From the cell containing the given text, extract its center point as [X, Y] coordinate. 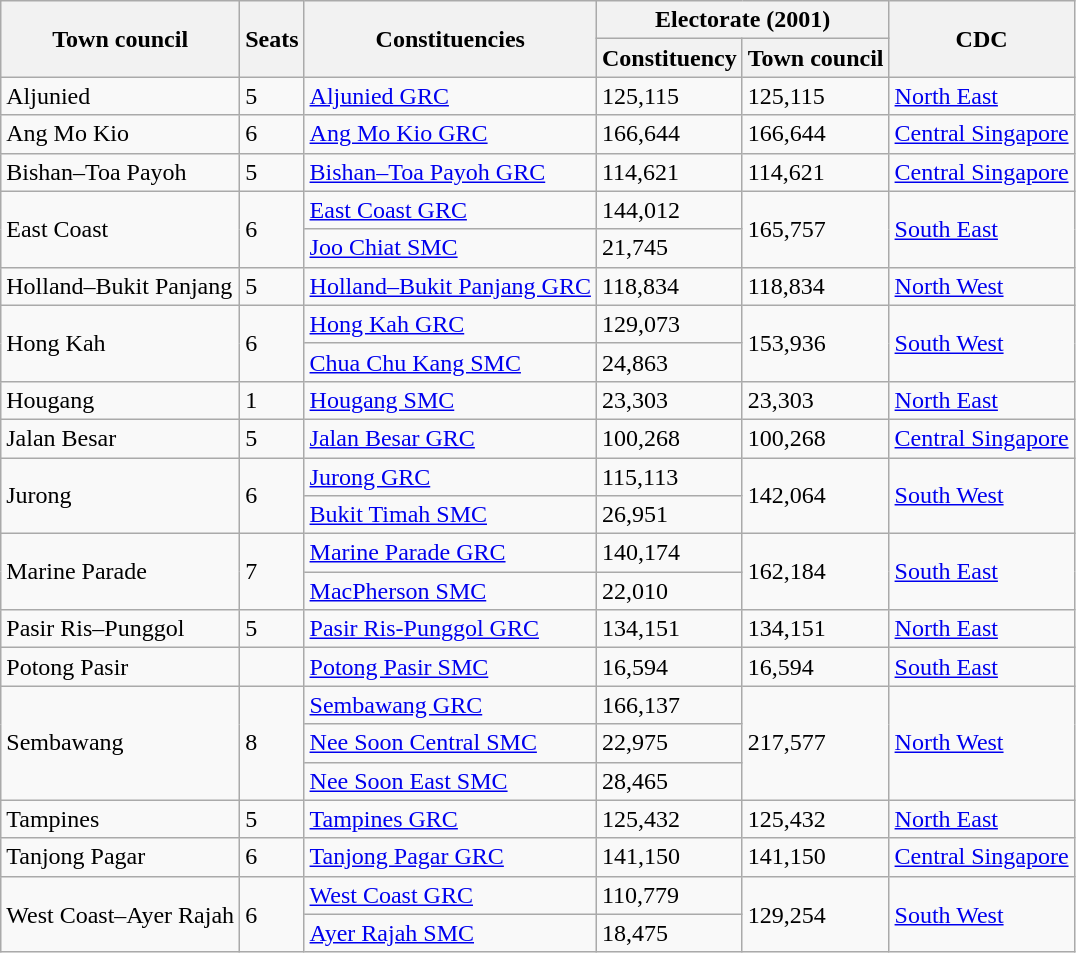
129,073 [669, 324]
Ang Mo Kio [120, 134]
Pasir Ris-Punggol GRC [450, 629]
Sembawang [120, 743]
162,184 [816, 572]
CDC [982, 39]
24,863 [669, 362]
110,779 [669, 895]
217,577 [816, 743]
142,064 [816, 496]
144,012 [669, 210]
Marine Parade GRC [450, 553]
West Coast–Ayer Rajah [120, 914]
Tanjong Pagar GRC [450, 857]
Constituency [669, 58]
Potong Pasir SMC [450, 667]
Tampines [120, 819]
Seats [272, 39]
Nee Soon East SMC [450, 781]
Bishan–Toa Payoh [120, 172]
7 [272, 572]
Ang Mo Kio GRC [450, 134]
Marine Parade [120, 572]
Holland–Bukit Panjang GRC [450, 286]
153,936 [816, 343]
East Coast GRC [450, 210]
129,254 [816, 914]
Tanjong Pagar [120, 857]
165,757 [816, 229]
Aljunied [120, 96]
West Coast GRC [450, 895]
22,975 [669, 743]
Hong Kah [120, 343]
Electorate (2001) [742, 20]
Pasir Ris–Punggol [120, 629]
Aljunied GRC [450, 96]
1 [272, 400]
Hong Kah GRC [450, 324]
Hougang [120, 400]
8 [272, 743]
28,465 [669, 781]
22,010 [669, 591]
26,951 [669, 515]
21,745 [669, 248]
Jurong GRC [450, 477]
Joo Chiat SMC [450, 248]
140,174 [669, 553]
Bukit Timah SMC [450, 515]
115,113 [669, 477]
Holland–Bukit Panjang [120, 286]
Chua Chu Kang SMC [450, 362]
Jalan Besar [120, 438]
Potong Pasir [120, 667]
Ayer Rajah SMC [450, 933]
18,475 [669, 933]
Hougang SMC [450, 400]
Nee Soon Central SMC [450, 743]
166,137 [669, 705]
Constituencies [450, 39]
East Coast [120, 229]
Sembawang GRC [450, 705]
MacPherson SMC [450, 591]
Tampines GRC [450, 819]
Bishan–Toa Payoh GRC [450, 172]
Jurong [120, 496]
Jalan Besar GRC [450, 438]
